Detect which cell encompasses the target text, then output its [x, y] center coordinate. 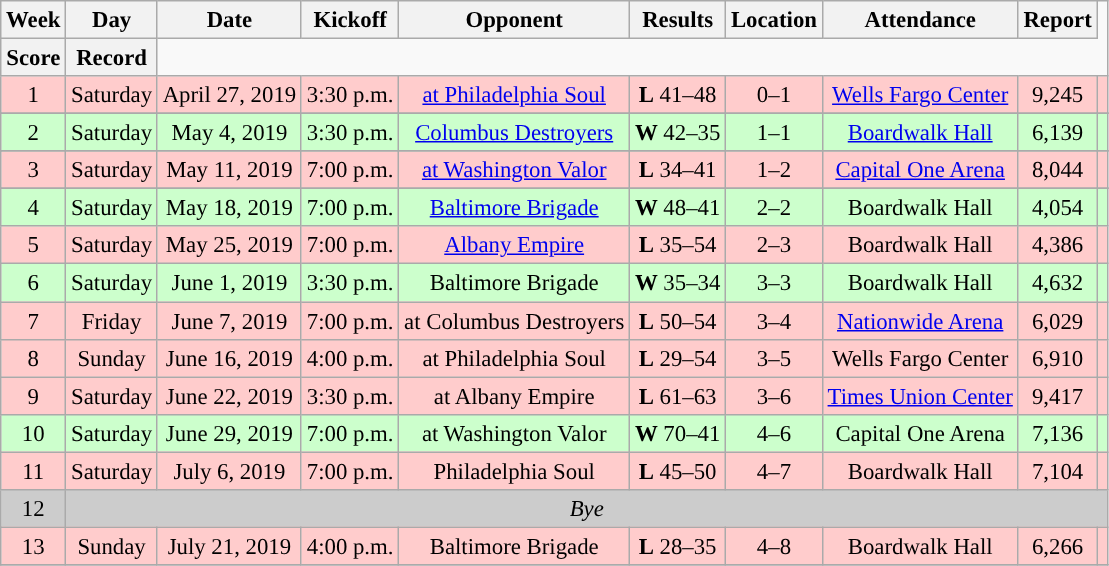
10 [34, 433]
Results [678, 20]
7,136 [1058, 433]
3 [34, 170]
4–6 [774, 433]
1–2 [774, 170]
June 1, 2019 [229, 283]
6,139 [1058, 133]
W 70–41 [678, 433]
Friday [112, 321]
June 7, 2019 [229, 321]
July 6, 2019 [229, 471]
L 34–41 [678, 170]
L 61–63 [678, 396]
1 [34, 95]
Report [1058, 20]
Score [34, 58]
Albany Empire [514, 245]
L 28–35 [678, 546]
May 4, 2019 [229, 133]
3–3 [774, 283]
W 35–34 [678, 283]
9,245 [1058, 95]
at Albany Empire [514, 396]
6,029 [1058, 321]
June 16, 2019 [229, 358]
Kickoff [350, 20]
7 [34, 321]
4,632 [1058, 283]
1–1 [774, 133]
Attendance [920, 20]
3–6 [774, 396]
9,417 [1058, 396]
May 11, 2019 [229, 170]
2 [34, 133]
4–8 [774, 546]
4,054 [1058, 208]
Opponent [514, 20]
13 [34, 546]
L 50–54 [678, 321]
5 [34, 245]
Times Union Center [920, 396]
8,044 [1058, 170]
L 45–50 [678, 471]
L 29–54 [678, 358]
6,266 [1058, 546]
2–3 [774, 245]
Date [229, 20]
Bye [587, 509]
Week [34, 20]
3–5 [774, 358]
Nationwide Arena [920, 321]
June 29, 2019 [229, 433]
4–7 [774, 471]
Philadelphia Soul [514, 471]
Columbus Destroyers [514, 133]
3–4 [774, 321]
L 35–54 [678, 245]
W 48–41 [678, 208]
at Columbus Destroyers [514, 321]
12 [34, 509]
Day [112, 20]
4,386 [1058, 245]
April 27, 2019 [229, 95]
W 42–35 [678, 133]
8 [34, 358]
7,104 [1058, 471]
6 [34, 283]
July 21, 2019 [229, 546]
May 25, 2019 [229, 245]
4 [34, 208]
2–2 [774, 208]
June 22, 2019 [229, 396]
9 [34, 396]
11 [34, 471]
6,910 [1058, 358]
Location [774, 20]
Record [112, 58]
0–1 [774, 95]
May 18, 2019 [229, 208]
L 41–48 [678, 95]
